Return [X, Y] of the center of cell containing provided text 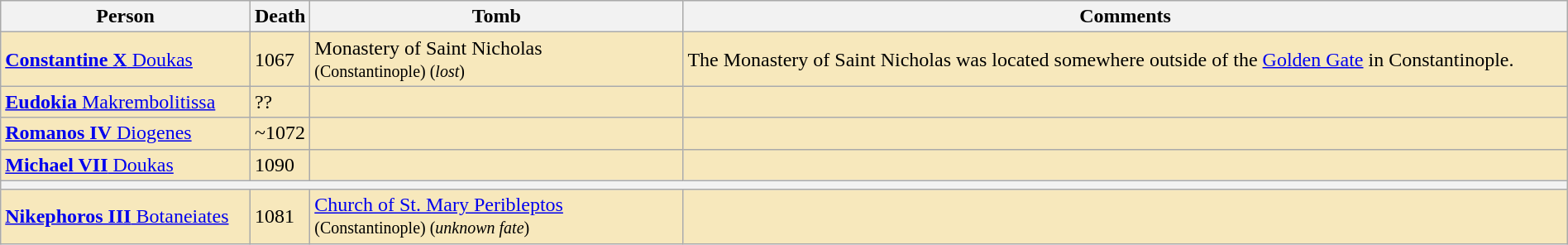
1090 [280, 165]
Eudokia Makrembolitissa [126, 102]
Person [126, 17]
Church of St. Mary Peribleptos(Constantinople) (unknown fate) [496, 217]
1081 [280, 217]
Nikephoros III Botaneiates [126, 217]
Tomb [496, 17]
1067 [280, 60]
Michael VII Doukas [126, 165]
Constantine X Doukas [126, 60]
Comments [1125, 17]
?? [280, 102]
Romanos IV Diogenes [126, 133]
Monastery of Saint Nicholas(Constantinople) (lost) [496, 60]
Death [280, 17]
~1072 [280, 133]
The Monastery of Saint Nicholas was located somewhere outside of the Golden Gate in Constantinople. [1125, 60]
